From the cell containing the given text, extract its center point as (X, Y) coordinate. 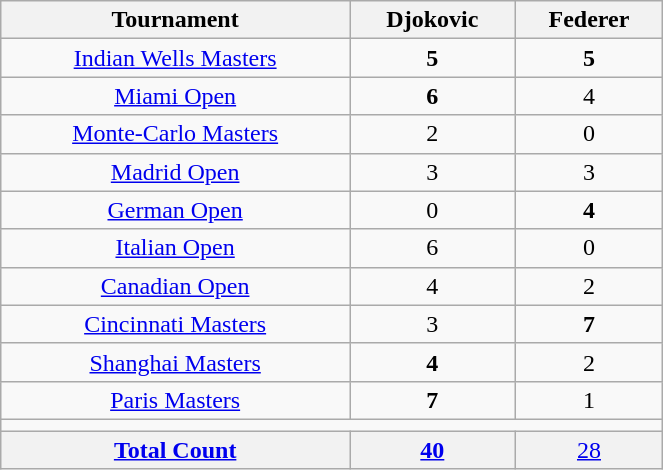
Canadian Open (176, 286)
Miami Open (176, 96)
Monte-Carlo Masters (176, 134)
Federer (589, 20)
Madrid Open (176, 172)
40 (433, 449)
Italian Open (176, 248)
1 (589, 400)
28 (589, 449)
Paris Masters (176, 400)
Indian Wells Masters (176, 58)
Total Count (176, 449)
Cincinnati Masters (176, 324)
Djokovic (433, 20)
Shanghai Masters (176, 362)
Tournament (176, 20)
German Open (176, 210)
